Determine the [x, y] coordinate at the center of the cell enclosing the given text.  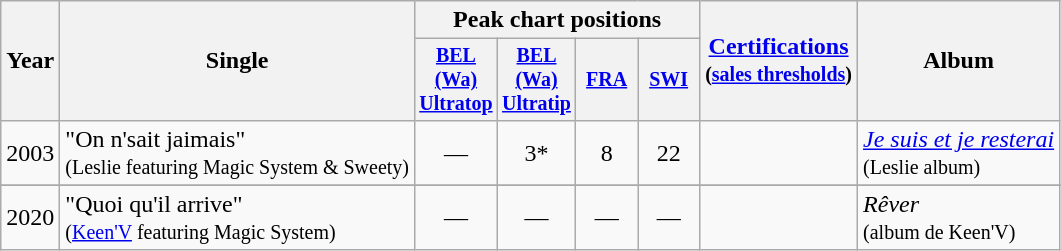
FRA [607, 80]
3* [536, 152]
Certifications(sales thresholds) [779, 61]
Rêver(album de Keen'V) [959, 218]
Single [238, 61]
SWI [669, 80]
BEL(Wa)Ultratop [456, 80]
Album [959, 61]
BEL(Wa)Ultratip [536, 80]
22 [669, 152]
"Quoi qu'il arrive" (Keen'V featuring Magic System) [238, 218]
Peak chart positions [558, 20]
"On n'sait jaimais" (Leslie featuring Magic System & Sweety) [238, 152]
2020 [30, 218]
Year [30, 61]
Je suis et je resterai (Leslie album) [959, 152]
8 [607, 152]
2003 [30, 152]
